From the cell containing the given text, extract its center point as (x, y) coordinate. 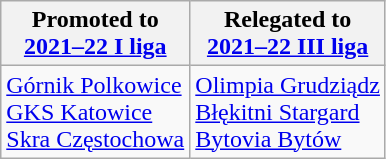
Górnik Polkowice GKS Katowice Skra Częstochowa (96, 112)
Olimpia Grudziądz Błękitni Stargard Bytovia Bytów (288, 112)
Relegated to2021–22 III liga (288, 34)
Promoted to2021–22 I liga (96, 34)
